Find where the given text appears and provide that cell's center as (x, y) coordinate. 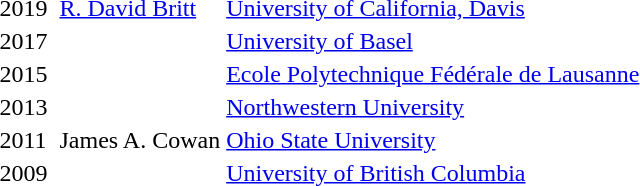
James A. Cowan (140, 140)
